Scan for the cell matching the given text and deliver its [x, y] coordinate at center. 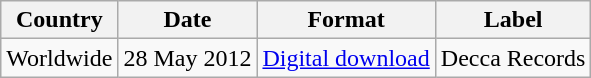
28 May 2012 [188, 58]
Digital download [346, 58]
Decca Records [513, 58]
Country [60, 20]
Worldwide [60, 58]
Format [346, 20]
Date [188, 20]
Label [513, 20]
